Detect which cell encompasses the target text, then output its [x, y] center coordinate. 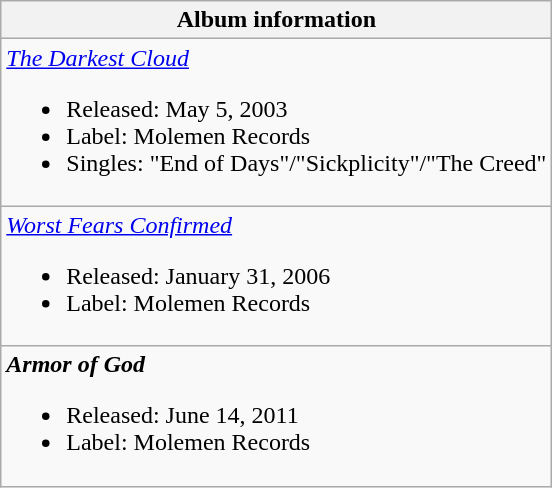
Album information [276, 20]
The Darkest CloudReleased: May 5, 2003Label: Molemen RecordsSingles: "End of Days"/"Sickplicity"/"The Creed" [276, 122]
Armor of GodReleased: June 14, 2011Label: Molemen Records [276, 416]
Worst Fears ConfirmedReleased: January 31, 2006Label: Molemen Records [276, 276]
